From the cell containing the given text, extract its center point as [X, Y] coordinate. 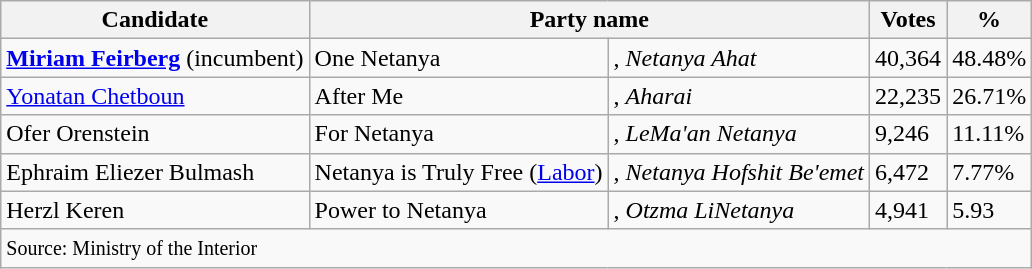
11.11% [990, 134]
6,472 [908, 172]
48.48% [990, 58]
, Netanya Hofshit Be'emet [738, 172]
26.71% [990, 96]
40,364 [908, 58]
Ephraim Eliezer Bulmash [155, 172]
Power to Netanya [458, 210]
% [990, 20]
, Aharai [738, 96]
4,941 [908, 210]
, Netanya Ahat [738, 58]
After Me [458, 96]
22,235 [908, 96]
Candidate [155, 20]
5.93 [990, 210]
Miriam Feirberg (incumbent) [155, 58]
7.77% [990, 172]
9,246 [908, 134]
Netanya is Truly Free (Labor) [458, 172]
Herzl Keren [155, 210]
For Netanya [458, 134]
Source: Ministry of the Interior [516, 248]
, LeMa'an Netanya [738, 134]
Ofer Orenstein [155, 134]
Votes [908, 20]
Party name [589, 20]
Yonatan Chetboun [155, 96]
, Otzma LiNetanya [738, 210]
One Netanya [458, 58]
